Pinpoint the cell where the given text exists, returning its [x, y] midpoint coordinate. 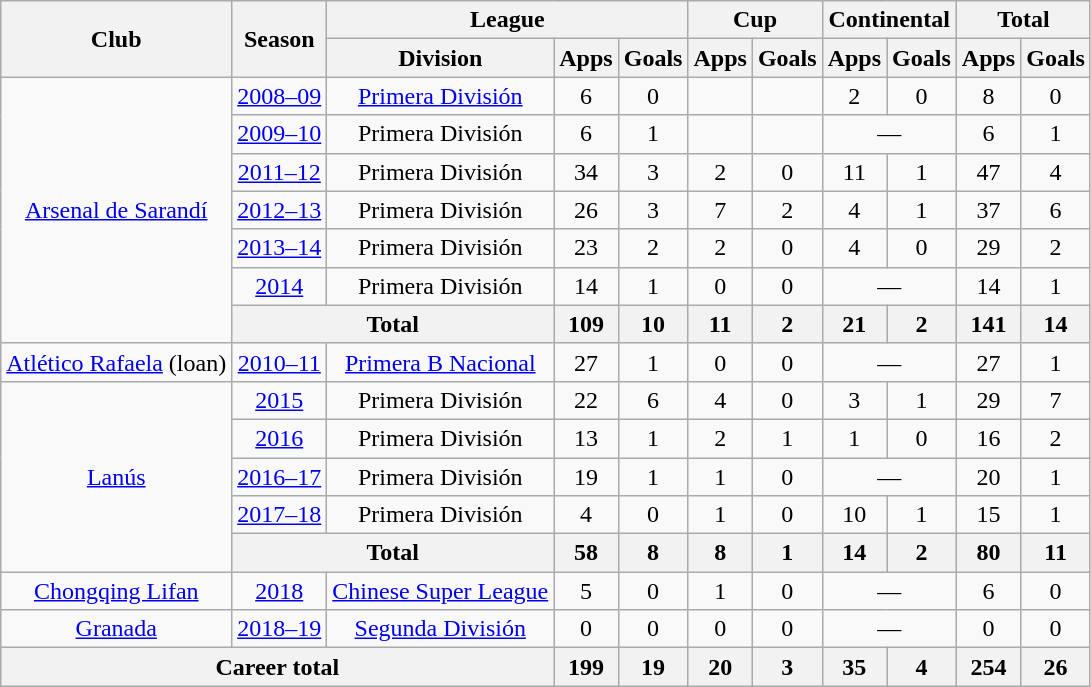
Primera B Nacional [440, 362]
2014 [280, 286]
80 [988, 553]
109 [586, 324]
Arsenal de Sarandí [116, 210]
Division [440, 58]
58 [586, 553]
21 [854, 324]
Segunda División [440, 629]
2011–12 [280, 172]
141 [988, 324]
15 [988, 515]
2016 [280, 438]
254 [988, 667]
37 [988, 210]
23 [586, 248]
Chinese Super League [440, 591]
35 [854, 667]
2018 [280, 591]
199 [586, 667]
Season [280, 39]
5 [586, 591]
Granada [116, 629]
Lanús [116, 476]
2008–09 [280, 96]
Club [116, 39]
Career total [278, 667]
2010–11 [280, 362]
2015 [280, 400]
League [508, 20]
2013–14 [280, 248]
2017–18 [280, 515]
22 [586, 400]
16 [988, 438]
13 [586, 438]
Cup [755, 20]
47 [988, 172]
2016–17 [280, 477]
Atlético Rafaela (loan) [116, 362]
Continental [889, 20]
2009–10 [280, 134]
34 [586, 172]
Chongqing Lifan [116, 591]
2012–13 [280, 210]
2018–19 [280, 629]
